From the cell containing the given text, extract its center point as (x, y) coordinate. 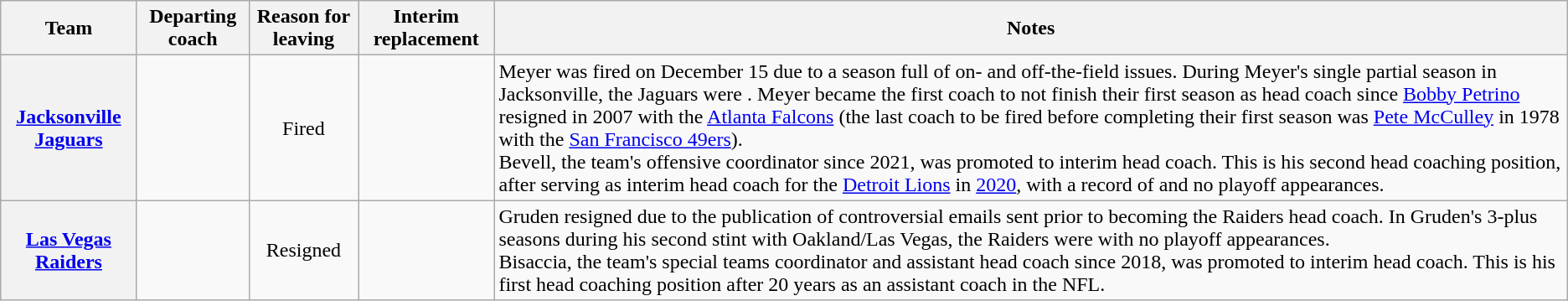
Las Vegas Raiders (69, 250)
Reason for leaving (303, 29)
Departing coach (193, 29)
Jacksonville Jaguars (69, 127)
Notes (1030, 29)
Team (69, 29)
Interim replacement (426, 29)
Resigned (303, 250)
Fired (303, 127)
